Capture the cell that displays the provided text and extract its [x, y] central coordinate. 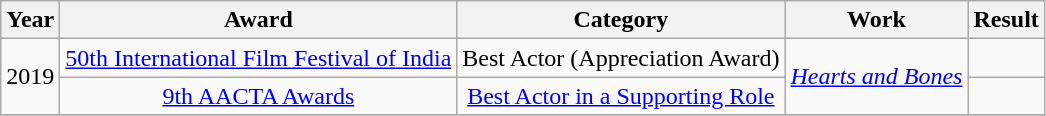
9th AACTA Awards [258, 96]
Result [1006, 20]
Category [621, 20]
Best Actor (Appreciation Award) [621, 58]
Work [876, 20]
50th International Film Festival of India [258, 58]
Award [258, 20]
2019 [30, 77]
Hearts and Bones [876, 77]
Best Actor in a Supporting Role [621, 96]
Year [30, 20]
